Detect which cell encompasses the target text, then output its (X, Y) center coordinate. 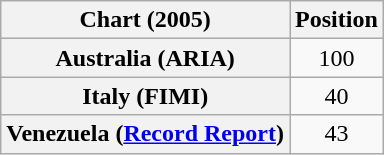
40 (337, 96)
Position (337, 20)
Venezuela (Record Report) (146, 134)
100 (337, 58)
Italy (FIMI) (146, 96)
43 (337, 134)
Chart (2005) (146, 20)
Australia (ARIA) (146, 58)
